Locate the cell with the specified text and output its (x, y) center coordinate. 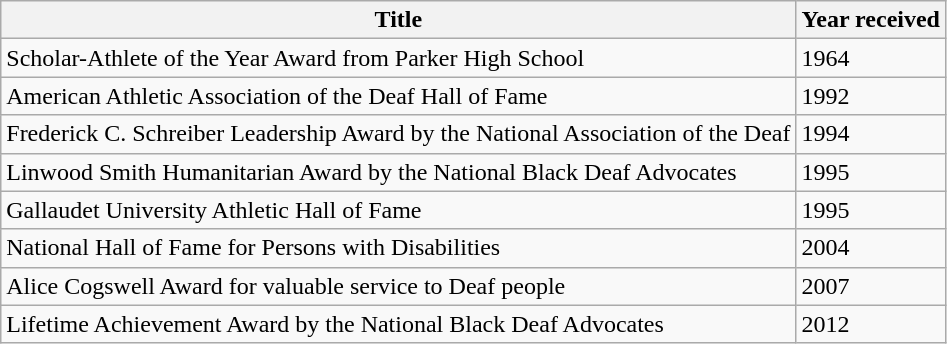
1992 (870, 96)
Title (398, 20)
2012 (870, 324)
2004 (870, 248)
American Athletic Association of the Deaf Hall of Fame (398, 96)
Year received (870, 20)
Gallaudet University Athletic Hall of Fame (398, 210)
National Hall of Fame for Persons with Disabilities (398, 248)
Lifetime Achievement Award by the National Black Deaf Advocates (398, 324)
Linwood Smith Humanitarian Award by the National Black Deaf Advocates (398, 172)
Frederick C. Schreiber Leadership Award by the National Association of the Deaf (398, 134)
Alice Cogswell Award for valuable service to Deaf people (398, 286)
1994 (870, 134)
Scholar-Athlete of the Year Award from Parker High School (398, 58)
2007 (870, 286)
1964 (870, 58)
